Locate the cell with the specified text and output its [x, y] center coordinate. 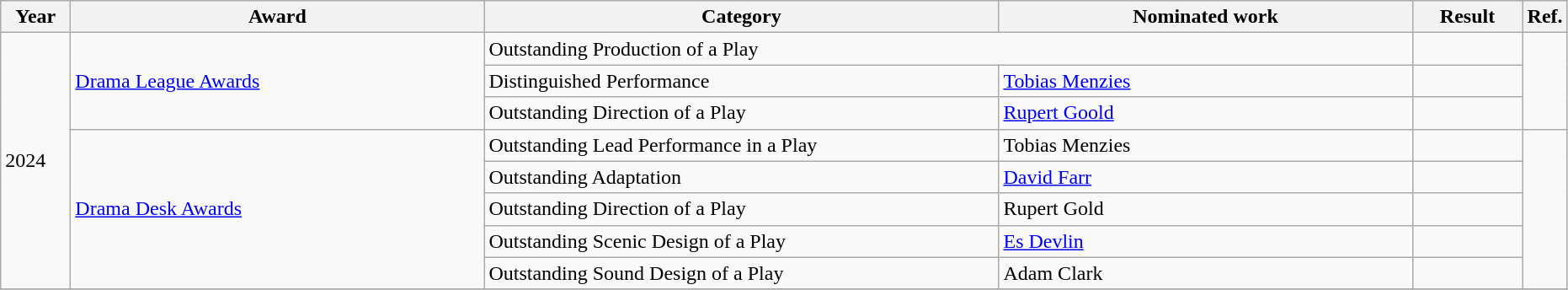
Nominated work [1206, 17]
Ref. [1544, 17]
Es Devlin [1206, 241]
Rupert Goold [1206, 113]
Outstanding Scenic Design of a Play [741, 241]
Outstanding Lead Performance in a Play [741, 145]
Outstanding Production of a Play [948, 49]
Drama Desk Awards [278, 209]
Adam Clark [1206, 273]
Outstanding Sound Design of a Play [741, 273]
Award [278, 17]
2024 [35, 161]
Result [1467, 17]
Outstanding Adaptation [741, 177]
Rupert Gold [1206, 209]
Category [741, 17]
David Farr [1206, 177]
Distinguished Performance [741, 81]
Drama League Awards [278, 81]
Year [35, 17]
